Pinpoint the cell where the given text exists, returning its [X, Y] midpoint coordinate. 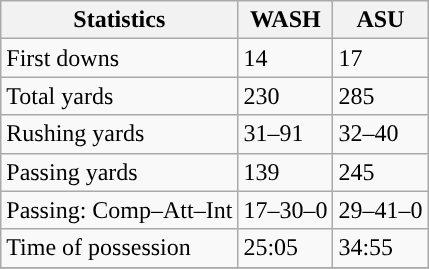
Passing: Comp–Att–Int [120, 210]
Passing yards [120, 172]
25:05 [286, 248]
31–91 [286, 134]
ASU [380, 20]
14 [286, 58]
17–30–0 [286, 210]
Total yards [120, 96]
245 [380, 172]
Rushing yards [120, 134]
Statistics [120, 20]
230 [286, 96]
WASH [286, 20]
285 [380, 96]
17 [380, 58]
34:55 [380, 248]
29–41–0 [380, 210]
32–40 [380, 134]
First downs [120, 58]
139 [286, 172]
Time of possession [120, 248]
